For the text-containing cell, return its midpoint in [x, y] coordinate format. 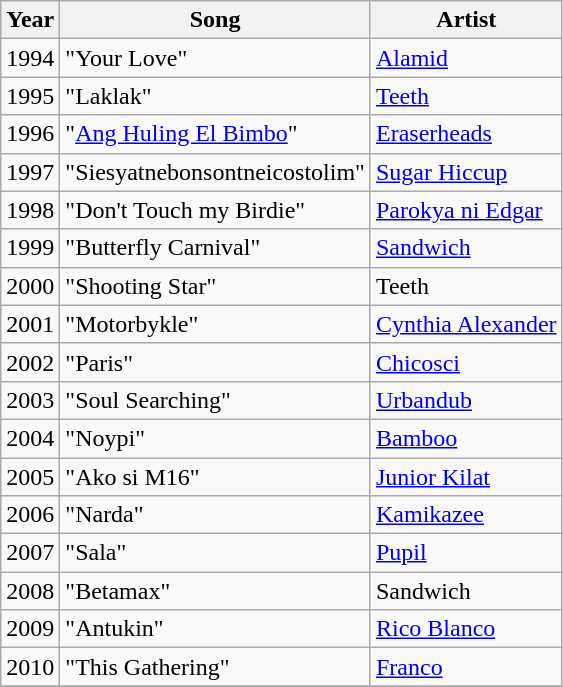
"Antukin" [216, 629]
Sugar Hiccup [466, 172]
"Laklak" [216, 96]
2008 [30, 591]
Artist [466, 20]
2007 [30, 553]
"Don't Touch my Birdie" [216, 210]
"Paris" [216, 362]
Rico Blanco [466, 629]
Cynthia Alexander [466, 324]
1998 [30, 210]
Urbandub [466, 400]
Song [216, 20]
1995 [30, 96]
"Noypi" [216, 438]
"This Gathering" [216, 667]
2005 [30, 477]
"Motorbykle" [216, 324]
1999 [30, 248]
Franco [466, 667]
2003 [30, 400]
Year [30, 20]
2001 [30, 324]
"Sala" [216, 553]
2000 [30, 286]
"Siesyatnebonsontneicostolim" [216, 172]
Eraserheads [466, 134]
"Ang Huling El Bimbo" [216, 134]
1994 [30, 58]
"Butterfly Carnival" [216, 248]
2004 [30, 438]
2010 [30, 667]
1996 [30, 134]
"Shooting Star" [216, 286]
Kamikazee [466, 515]
"Your Love" [216, 58]
2002 [30, 362]
"Soul Searching" [216, 400]
"Ako si M16" [216, 477]
"Narda" [216, 515]
2006 [30, 515]
Junior Kilat [466, 477]
"Betamax" [216, 591]
1997 [30, 172]
Parokya ni Edgar [466, 210]
Chicosci [466, 362]
Bamboo [466, 438]
Pupil [466, 553]
Alamid [466, 58]
2009 [30, 629]
